Output the (X, Y) coordinate of the center of the cell containing the given text.  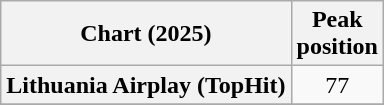
Lithuania Airplay (TopHit) (146, 85)
Peakposition (337, 34)
Chart (2025) (146, 34)
77 (337, 85)
